Detect which cell encompasses the target text, then output its (x, y) center coordinate. 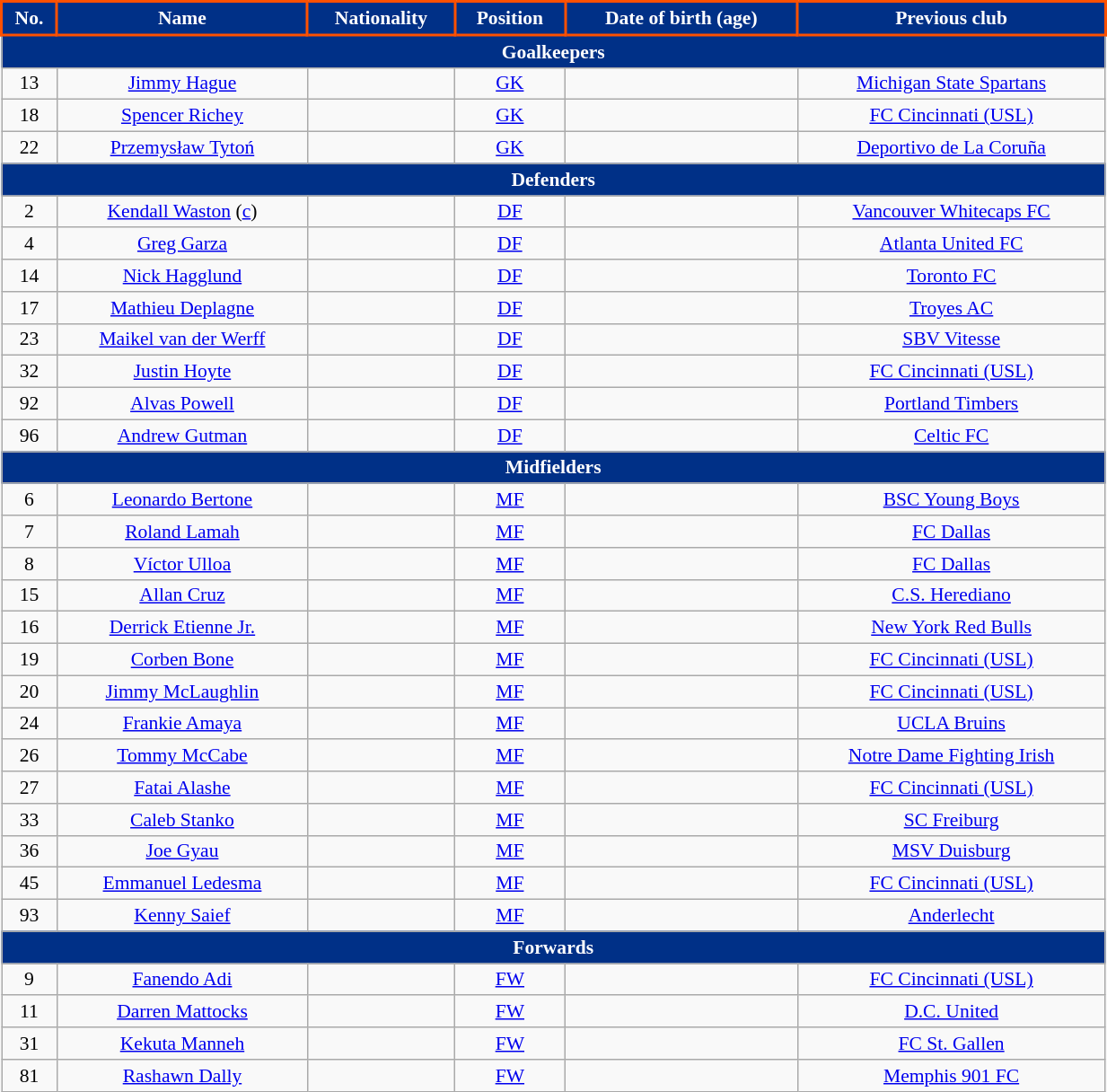
Nationality (381, 18)
Derrick Etienne Jr. (183, 628)
Forwards (553, 947)
BSC Young Boys (952, 500)
Kenny Saief (183, 916)
Portland Timbers (952, 404)
Víctor Ulloa (183, 564)
Nick Hagglund (183, 276)
93 (30, 916)
Przemysław Tytoń (183, 148)
20 (30, 691)
Midfielders (553, 468)
Fanendo Adi (183, 980)
Defenders (553, 180)
32 (30, 372)
Darren Mattocks (183, 1012)
Spencer Richey (183, 116)
8 (30, 564)
Mathieu Deplagne (183, 308)
Roland Lamah (183, 532)
Alvas Powell (183, 404)
Andrew Gutman (183, 436)
26 (30, 756)
New York Red Bulls (952, 628)
19 (30, 660)
92 (30, 404)
31 (30, 1044)
Caleb Stanko (183, 820)
FC St. Gallen (952, 1044)
Goalkeepers (553, 51)
Michigan State Spartans (952, 84)
16 (30, 628)
MSV Duisburg (952, 851)
24 (30, 724)
Deportivo de La Coruña (952, 148)
9 (30, 980)
Rashawn Dally (183, 1076)
Frankie Amaya (183, 724)
Jimmy Hague (183, 84)
Kekuta Manneh (183, 1044)
18 (30, 116)
11 (30, 1012)
27 (30, 788)
2 (30, 212)
Date of birth (age) (681, 18)
Kendall Waston (c) (183, 212)
Previous club (952, 18)
Joe Gyau (183, 851)
Emmanuel Ledesma (183, 884)
Allan Cruz (183, 595)
Celtic FC (952, 436)
Corben Bone (183, 660)
Maikel van der Werff (183, 339)
Fatai Alashe (183, 788)
36 (30, 851)
17 (30, 308)
22 (30, 148)
Name (183, 18)
45 (30, 884)
SC Freiburg (952, 820)
33 (30, 820)
D.C. United (952, 1012)
Tommy McCabe (183, 756)
4 (30, 244)
Notre Dame Fighting Irish (952, 756)
13 (30, 84)
SBV Vitesse (952, 339)
6 (30, 500)
23 (30, 339)
15 (30, 595)
Memphis 901 FC (952, 1076)
Greg Garza (183, 244)
Justin Hoyte (183, 372)
Troyes AC (952, 308)
81 (30, 1076)
C.S. Herediano (952, 595)
7 (30, 532)
No. (30, 18)
96 (30, 436)
Vancouver Whitecaps FC (952, 212)
14 (30, 276)
Leonardo Bertone (183, 500)
Atlanta United FC (952, 244)
Position (510, 18)
Toronto FC (952, 276)
UCLA Bruins (952, 724)
Anderlecht (952, 916)
Jimmy McLaughlin (183, 691)
